From the cell containing the given text, extract its center point as (x, y) coordinate. 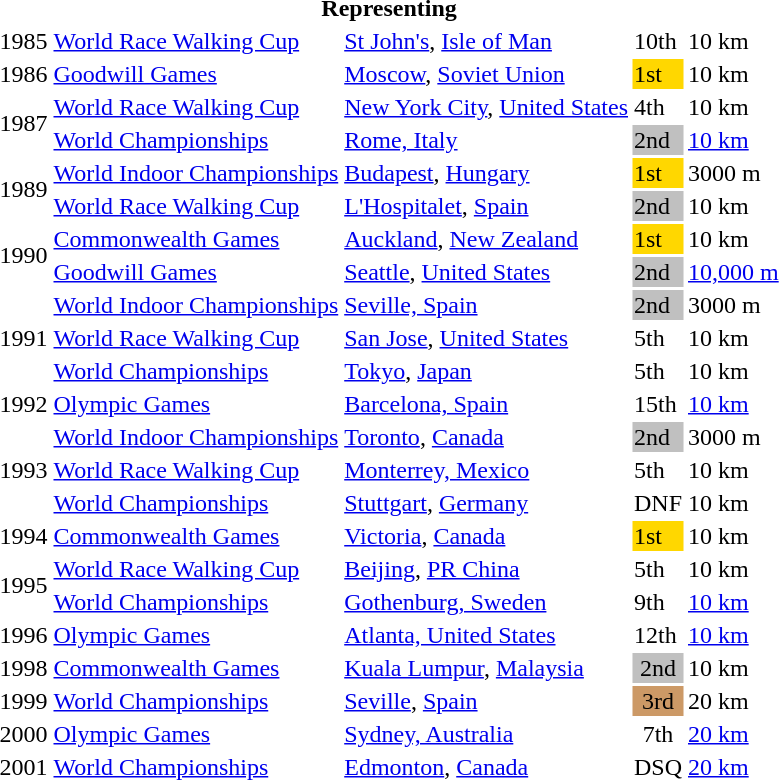
Rome, Italy (486, 140)
12th (658, 635)
4th (658, 107)
Monterrey, Mexico (486, 470)
New York City, United States (486, 107)
Sydney, Australia (486, 734)
10th (658, 41)
3rd (658, 701)
Atlanta, United States (486, 635)
Barcelona, Spain (486, 404)
DNF (658, 503)
Seattle, United States (486, 272)
Kuala Lumpur, Malaysia (486, 668)
Toronto, Canada (486, 437)
Stuttgart, Germany (486, 503)
St John's, Isle of Man (486, 41)
Tokyo, Japan (486, 371)
9th (658, 602)
Budapest, Hungary (486, 173)
San Jose, United States (486, 338)
Gothenburg, Sweden (486, 602)
Victoria, Canada (486, 536)
Moscow, Soviet Union (486, 74)
Beijing, PR China (486, 569)
7th (658, 734)
L'Hospitalet, Spain (486, 206)
Auckland, New Zealand (486, 239)
15th (658, 404)
